Pinpoint the cell where the given text exists, returning its (X, Y) midpoint coordinate. 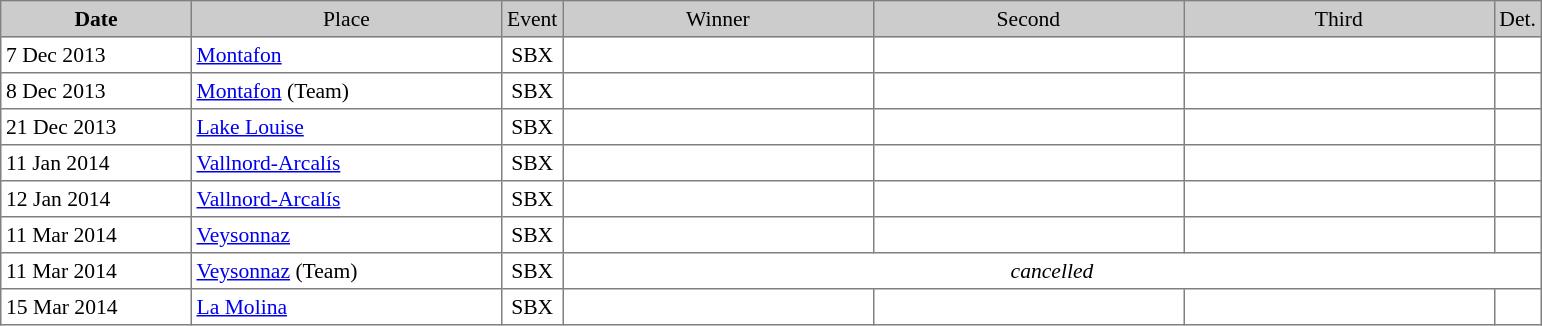
Lake Louise (346, 127)
Det. (1518, 19)
Place (346, 19)
Third (1339, 19)
Date (96, 19)
21 Dec 2013 (96, 127)
Veysonnaz (346, 235)
11 Jan 2014 (96, 163)
12 Jan 2014 (96, 199)
Montafon (Team) (346, 91)
Second (1028, 19)
7 Dec 2013 (96, 55)
8 Dec 2013 (96, 91)
cancelled (1052, 271)
La Molina (346, 307)
Veysonnaz (Team) (346, 271)
Winner (718, 19)
Event (532, 19)
15 Mar 2014 (96, 307)
Montafon (346, 55)
